Detect which cell encompasses the target text, then output its [X, Y] center coordinate. 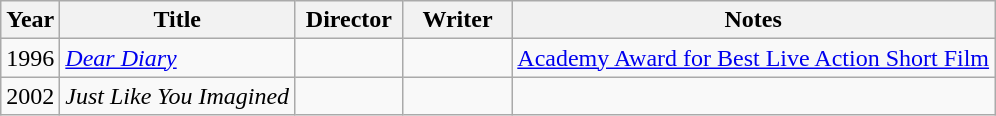
Just Like You Imagined [178, 96]
1996 [30, 58]
Academy Award for Best Live Action Short Film [754, 58]
Dear Diary [178, 58]
Notes [754, 20]
2002 [30, 96]
Writer [458, 20]
Director [350, 20]
Title [178, 20]
Year [30, 20]
